Find where the given text appears and provide that cell's center as [x, y] coordinate. 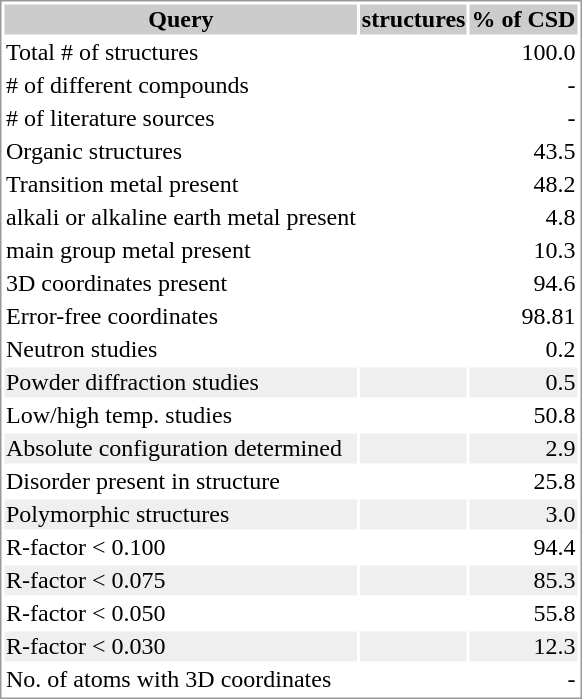
43.5 [524, 151]
4.8 [524, 217]
# of literature sources [180, 119]
Query [180, 19]
0.2 [524, 349]
Disorder present in structure [180, 481]
3.0 [524, 515]
3D coordinates present [180, 283]
R-factor < 0.030 [180, 647]
55.8 [524, 613]
R-factor < 0.050 [180, 613]
94.6 [524, 283]
Organic structures [180, 151]
Absolute configuration determined [180, 449]
98.81 [524, 317]
50.8 [524, 415]
Low/high temp. studies [180, 415]
12.3 [524, 647]
main group metal present [180, 251]
2.9 [524, 449]
100.0 [524, 53]
R-factor < 0.075 [180, 581]
10.3 [524, 251]
Neutron studies [180, 349]
# of different compounds [180, 85]
% of CSD [524, 19]
48.2 [524, 185]
alkali or alkaline earth metal present [180, 217]
Transition metal present [180, 185]
Error-free coordinates [180, 317]
25.8 [524, 481]
94.4 [524, 547]
No. of atoms with 3D coordinates [180, 679]
85.3 [524, 581]
Total # of structures [180, 53]
Powder diffraction studies [180, 383]
Polymorphic structures [180, 515]
R-factor < 0.100 [180, 547]
0.5 [524, 383]
structures [414, 19]
